Determine the [X, Y] coordinate at the center of the cell enclosing the given text.  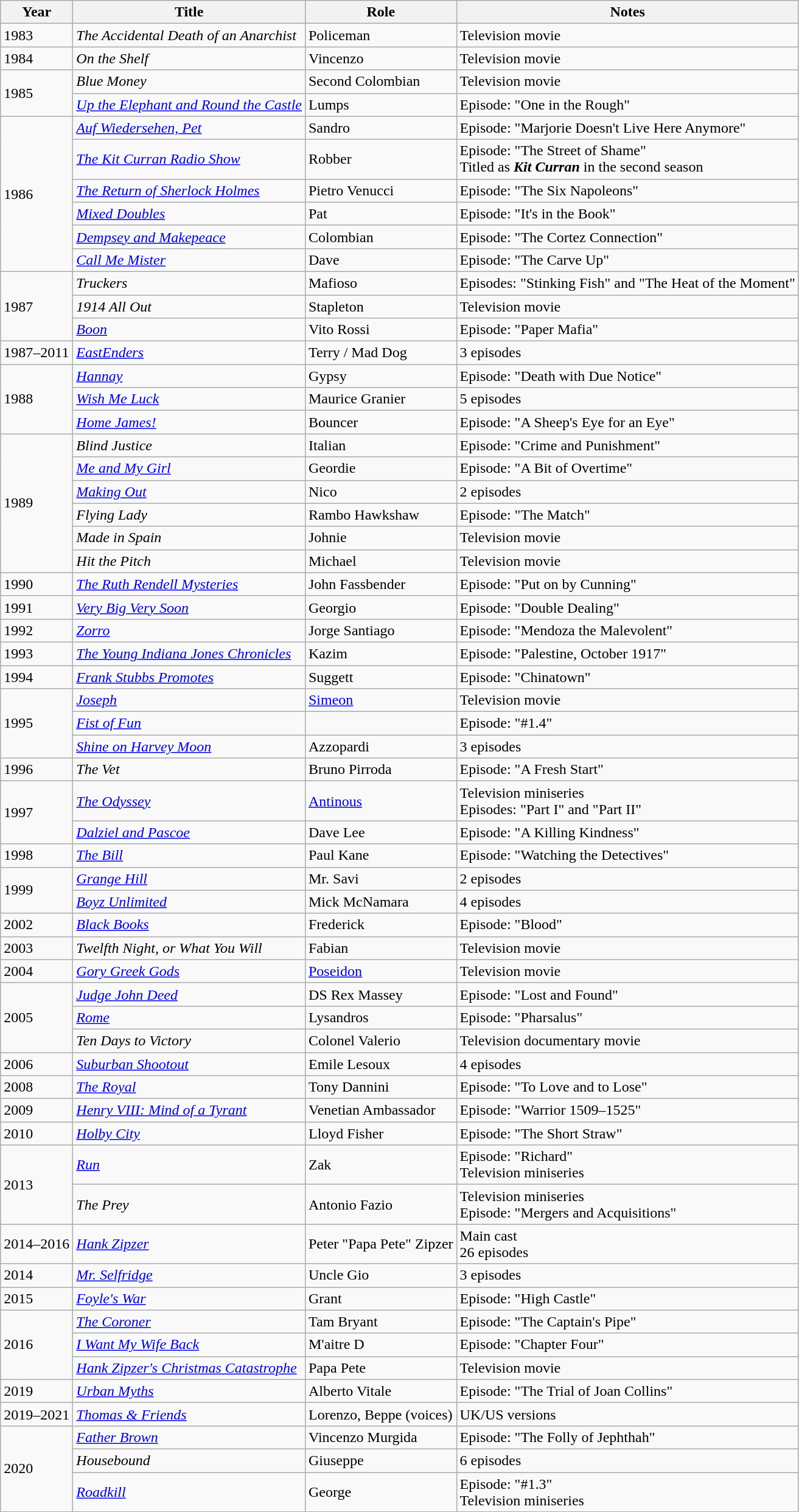
2014–2016 [37, 1244]
Hank Zipzer [189, 1244]
Episode: "One in the Rough" [627, 105]
1997 [37, 813]
Pietro Venucci [381, 190]
Johnie [381, 538]
The Kit Curran Radio Show [189, 159]
Rome [189, 1017]
Episode: "The Match" [627, 515]
1987 [37, 306]
2002 [37, 925]
Black Books [189, 925]
1987–2011 [37, 353]
1985 [37, 93]
1986 [37, 193]
Episodes: "Stinking Fish" and "The Heat of the Moment" [627, 283]
1991 [37, 607]
Holby City [189, 1134]
Title [189, 12]
Episode: "The Six Napoleons" [627, 190]
The Accidental Death of an Anarchist [189, 35]
Grant [381, 1298]
Truckers [189, 283]
2006 [37, 1064]
Episode: "Paper Mafia" [627, 330]
Dalziel and Pascoe [189, 832]
Episode: "Marjorie Doesn't Live Here Anymore" [627, 128]
I Want My Wife Back [189, 1345]
Thomas & Friends [189, 1414]
Tony Dannini [381, 1087]
Episode: "Chinatown" [627, 677]
The Bill [189, 855]
Very Big Very Soon [189, 607]
Italian [381, 445]
Main cast26 episodes [627, 1244]
Television documentary movie [627, 1040]
1984 [37, 58]
Episode: "Death with Due Notice" [627, 376]
Pat [381, 214]
Zorro [189, 630]
Call Me Mister [189, 260]
Vincenzo Murgida [381, 1437]
Episode: "The Folly of Jephthah" [627, 1437]
Episode: "To Love and to Lose" [627, 1087]
2019–2021 [37, 1414]
Making Out [189, 492]
Lysandros [381, 1017]
2009 [37, 1110]
Television miniseriesEpisodes: "Part I" and "Part II" [627, 801]
Episode: "The Street of Shame"Titled as Kit Curran in the second season [627, 159]
Father Brown [189, 1437]
Blue Money [189, 82]
Me and My Girl [189, 469]
Urban Myths [189, 1391]
The Vet [189, 770]
1990 [37, 584]
Bruno Pirroda [381, 770]
Gypsy [381, 376]
The Odyssey [189, 801]
Georgio [381, 607]
1914 All Out [189, 306]
Grange Hill [189, 879]
Twelfth Night, or What You Will [189, 948]
Judge John Deed [189, 994]
Ten Days to Victory [189, 1040]
Rambo Hawkshaw [381, 515]
Episode: "A Bit of Overtime" [627, 469]
1992 [37, 630]
Dave [381, 260]
George [381, 1492]
Boyz Unlimited [189, 902]
2015 [37, 1298]
On the Shelf [189, 58]
2003 [37, 948]
Lloyd Fisher [381, 1134]
Paul Kane [381, 855]
1983 [37, 35]
Poseidon [381, 971]
Episode: "A Killing Kindness" [627, 832]
Frederick [381, 925]
Episode: "Palestine, October 1917" [627, 653]
Hit the Pitch [189, 561]
Episode: "It's in the Book" [627, 214]
Colonel Valerio [381, 1040]
Episode: "Warrior 1509–1525" [627, 1110]
Giuseppe [381, 1460]
Auf Wiedersehen, Pet [189, 128]
Emile Lesoux [381, 1064]
2019 [37, 1391]
Episode: "The Trial of Joan Collins" [627, 1391]
Tam Bryant [381, 1322]
Maurice Granier [381, 399]
Episode: "Blood" [627, 925]
Venetian Ambassador [381, 1110]
Fabian [381, 948]
EastEnders [189, 353]
Episode: "Richard"Television miniseries [627, 1165]
2010 [37, 1134]
John Fassbender [381, 584]
Episode: "Double Dealing" [627, 607]
Episode: "Watching the Detectives" [627, 855]
Mr. Selfridge [189, 1275]
Antinous [381, 801]
Robber [381, 159]
Episode: "High Castle" [627, 1298]
1989 [37, 503]
Uncle Gio [381, 1275]
Fist of Fun [189, 723]
Role [381, 12]
Joseph [189, 700]
5 episodes [627, 399]
Colombian [381, 237]
Jorge Santiago [381, 630]
Henry VIII: Mind of a Tyrant [189, 1110]
Sandro [381, 128]
6 episodes [627, 1460]
The Royal [189, 1087]
The Prey [189, 1205]
Foyle's War [189, 1298]
Mick McNamara [381, 902]
Shine on Harvey Moon [189, 747]
Run [189, 1165]
Kazim [381, 653]
The Young Indiana Jones Chronicles [189, 653]
DS Rex Massey [381, 994]
1988 [37, 399]
Hank Zipzer's Christmas Catastrophe [189, 1368]
M'aitre D [381, 1345]
Alberto Vitale [381, 1391]
Zak [381, 1165]
1998 [37, 855]
Episode: "#1.4" [627, 723]
Lumps [381, 105]
Episode: "Crime and Punishment" [627, 445]
Hannay [189, 376]
1993 [37, 653]
Episode: "Lost and Found" [627, 994]
Home James! [189, 422]
Azzopardi [381, 747]
Bouncer [381, 422]
Papa Pete [381, 1368]
Terry / Mad Dog [381, 353]
Michael [381, 561]
Made in Spain [189, 538]
Episode: "A Fresh Start" [627, 770]
1995 [37, 723]
Antonio Fazio [381, 1205]
Episode: "The Short Straw" [627, 1134]
Flying Lady [189, 515]
2014 [37, 1275]
UK/US versions [627, 1414]
1996 [37, 770]
Episode: "Pharsalus" [627, 1017]
Second Colombian [381, 82]
Mixed Doubles [189, 214]
Peter "Papa Pete" Zipzer [381, 1244]
Nico [381, 492]
Lorenzo, Beppe (voices) [381, 1414]
Episode: "Chapter Four" [627, 1345]
2016 [37, 1345]
2004 [37, 971]
Mr. Savi [381, 879]
The Ruth Rendell Mysteries [189, 584]
1994 [37, 677]
2005 [37, 1017]
2013 [37, 1185]
Suggett [381, 677]
Stapleton [381, 306]
Simeon [381, 700]
Episode: "Put on by Cunning" [627, 584]
Wish Me Luck [189, 399]
2008 [37, 1087]
Roadkill [189, 1492]
Suburban Shootout [189, 1064]
Episode: "The Captain's Pipe" [627, 1322]
Policeman [381, 35]
Housebound [189, 1460]
Vincenzo [381, 58]
Vito Rossi [381, 330]
Episode: "The Carve Up" [627, 260]
Frank Stubbs Promotes [189, 677]
Gory Greek Gods [189, 971]
Notes [627, 12]
Year [37, 12]
2020 [37, 1469]
Dempsey and Makepeace [189, 237]
Up the Elephant and Round the Castle [189, 105]
The Coroner [189, 1322]
Episode: "Mendoza the Malevolent" [627, 630]
Mafioso [381, 283]
Television miniseriesEpisode: "Mergers and Acquisitions" [627, 1205]
Blind Justice [189, 445]
Episode: "#1.3"Television miniseries [627, 1492]
Boon [189, 330]
Episode: "A Sheep's Eye for an Eye" [627, 422]
Episode: "The Cortez Connection" [627, 237]
Dave Lee [381, 832]
1999 [37, 890]
The Return of Sherlock Holmes [189, 190]
Geordie [381, 469]
